Provide the [x, y] coordinate of the cell's center where the given text is located.  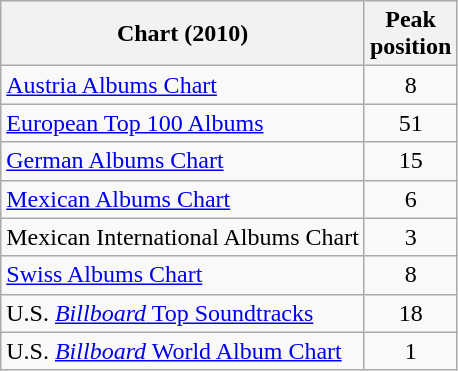
15 [410, 161]
Peakposition [410, 34]
German Albums Chart [183, 161]
U.S. Billboard World Album Chart [183, 351]
51 [410, 123]
Mexican Albums Chart [183, 199]
3 [410, 237]
Swiss Albums Chart [183, 275]
Austria Albums Chart [183, 85]
Chart (2010) [183, 34]
1 [410, 351]
European Top 100 Albums [183, 123]
6 [410, 199]
18 [410, 313]
U.S. Billboard Top Soundtracks [183, 313]
Mexican International Albums Chart [183, 237]
